Detect which cell encompasses the target text, then output its [x, y] center coordinate. 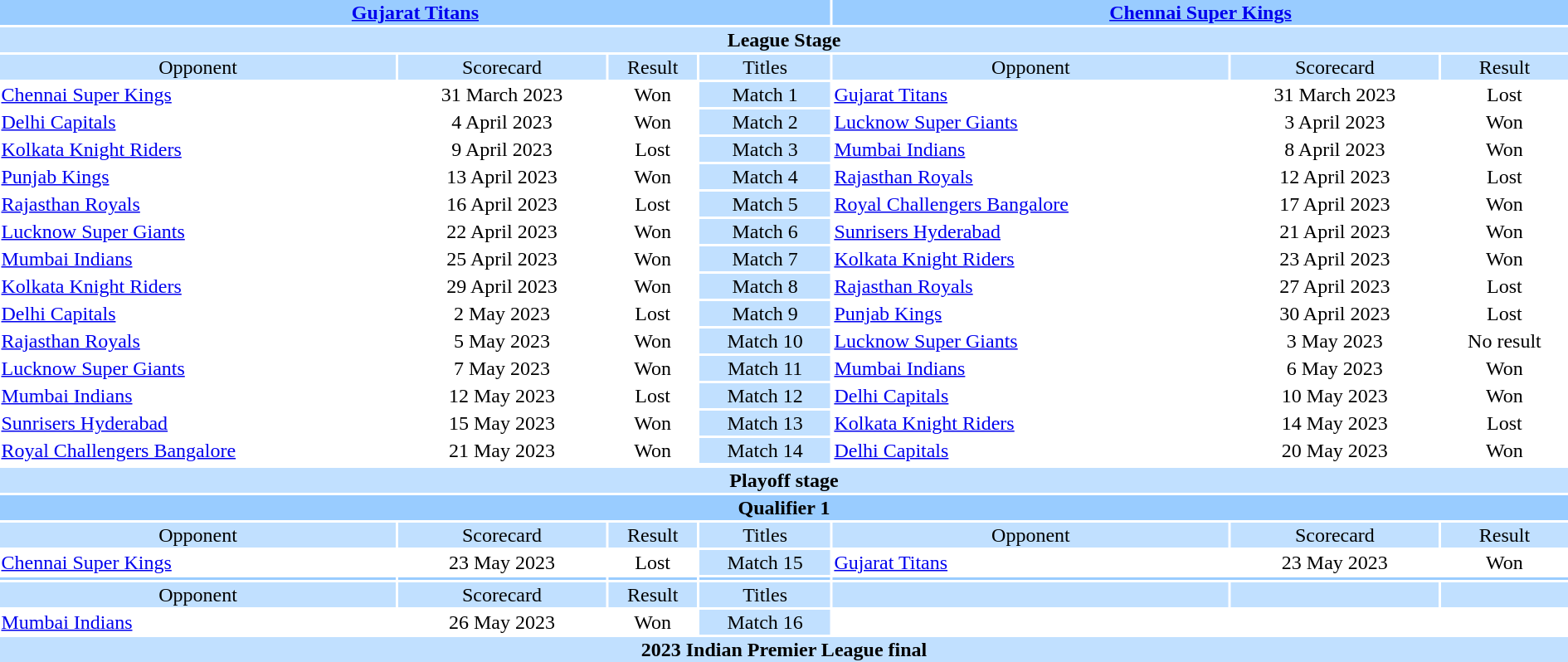
2 May 2023 [502, 314]
Playoff stage [784, 480]
30 April 2023 [1335, 314]
7 May 2023 [502, 368]
No result [1505, 341]
12 May 2023 [502, 396]
16 April 2023 [502, 204]
Match 6 [765, 231]
22 April 2023 [502, 231]
Match 2 [765, 122]
Qualifier 1 [784, 508]
Match 15 [765, 562]
27 April 2023 [1335, 286]
Match 5 [765, 204]
17 April 2023 [1335, 204]
Match 11 [765, 368]
4 April 2023 [502, 122]
26 May 2023 [502, 622]
Match 4 [765, 177]
21 May 2023 [502, 450]
3 April 2023 [1335, 122]
29 April 2023 [502, 286]
9 April 2023 [502, 149]
15 May 2023 [502, 423]
Match 16 [765, 622]
25 April 2023 [502, 259]
League Stage [784, 40]
14 May 2023 [1335, 423]
Match 7 [765, 259]
Match 14 [765, 450]
Match 10 [765, 341]
13 April 2023 [502, 177]
3 May 2023 [1335, 341]
23 April 2023 [1335, 259]
Match 9 [765, 314]
6 May 2023 [1335, 368]
Match 12 [765, 396]
10 May 2023 [1335, 396]
5 May 2023 [502, 341]
12 April 2023 [1335, 177]
2023 Indian Premier League final [784, 650]
Match 13 [765, 423]
Match 3 [765, 149]
Match 1 [765, 95]
8 April 2023 [1335, 149]
Match 8 [765, 286]
20 May 2023 [1335, 450]
21 April 2023 [1335, 231]
